Output the (X, Y) coordinate of the center of the cell containing the given text.  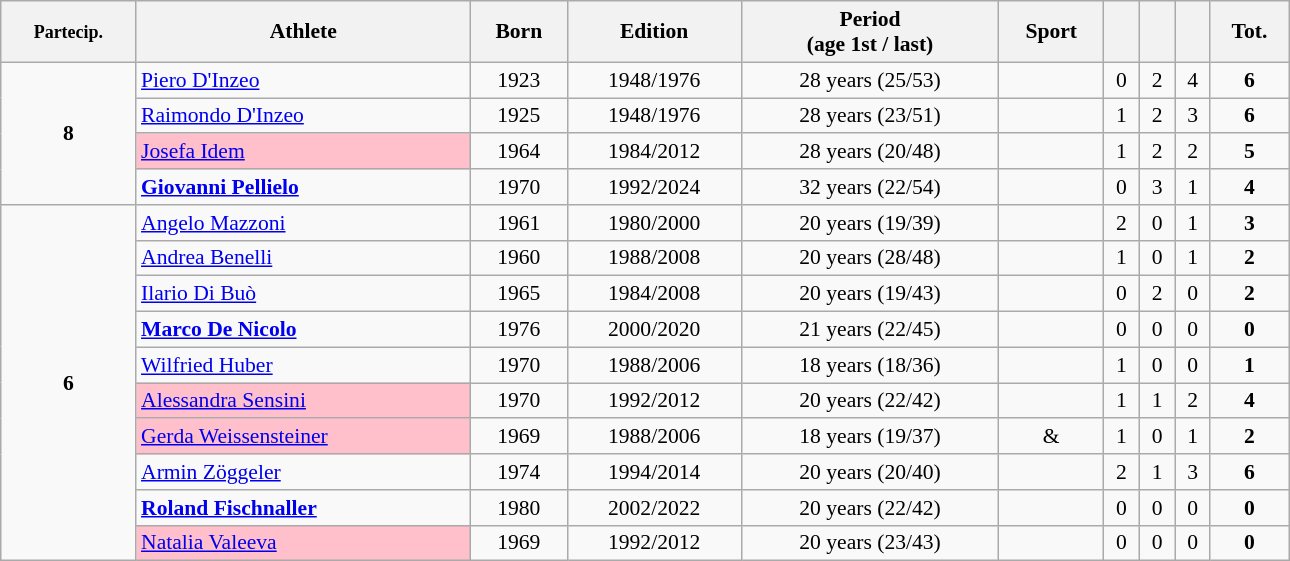
Angelo Mazzoni (303, 223)
32 years (22/54) (870, 187)
Andrea Benelli (303, 258)
Roland Fischnaller (303, 508)
Natalia Valeeva (303, 543)
18 years (19/37) (870, 437)
Raimondo D'Inzeo (303, 116)
1925 (518, 116)
1961 (518, 223)
20 years (19/43) (870, 294)
20 years (19/39) (870, 223)
28 years (23/51) (870, 116)
5 (1249, 152)
Wilfried Huber (303, 365)
20 years (20/40) (870, 472)
Piero D'Inzeo (303, 80)
Alessandra Sensini (303, 401)
1994/2014 (654, 472)
Born (518, 32)
8 (68, 133)
1923 (518, 80)
Partecip. (68, 32)
28 years (25/53) (870, 80)
18 years (18/36) (870, 365)
21 years (22/45) (870, 330)
Marco De Nicolo (303, 330)
1984/2012 (654, 152)
1988/2008 (654, 258)
Gerda Weissensteiner (303, 437)
1965 (518, 294)
Armin Zöggeler (303, 472)
Tot. (1249, 32)
& (1052, 437)
Josefa Idem (303, 152)
Giovanni Pellielo (303, 187)
1974 (518, 472)
2000/2020 (654, 330)
Period(age 1st / last) (870, 32)
20 years (28/48) (870, 258)
1980/2000 (654, 223)
1992/2024 (654, 187)
1980 (518, 508)
Athlete (303, 32)
Sport (1052, 32)
2002/2022 (654, 508)
1964 (518, 152)
20 years (23/43) (870, 543)
28 years (20/48) (870, 152)
Edition (654, 32)
1960 (518, 258)
Ilario Di Buò (303, 294)
1976 (518, 330)
1984/2008 (654, 294)
